Identify which cell holds the provided text, then report its (X, Y) central coordinate. 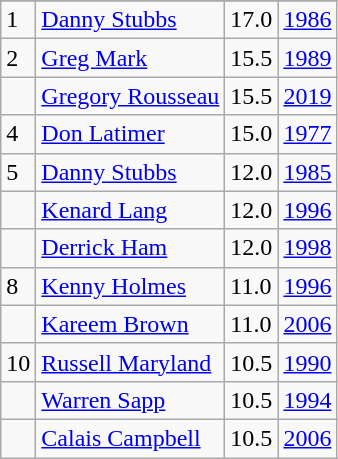
Derrick Ham (130, 248)
1985 (308, 172)
4 (18, 134)
Kenny Holmes (130, 286)
17.0 (252, 20)
5 (18, 172)
Greg Mark (130, 58)
1986 (308, 20)
Kenard Lang (130, 210)
Warren Sapp (130, 400)
2 (18, 58)
15.0 (252, 134)
8 (18, 286)
2019 (308, 96)
Don Latimer (130, 134)
Russell Maryland (130, 362)
1 (18, 20)
Kareem Brown (130, 324)
Calais Campbell (130, 438)
1994 (308, 400)
Gregory Rousseau (130, 96)
1977 (308, 134)
1989 (308, 58)
1998 (308, 248)
10 (18, 362)
1990 (308, 362)
